Return (x, y) of the center of cell containing provided text 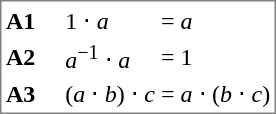
= 1 (215, 57)
(a ⋅ b) ⋅ c (110, 94)
= a (215, 20)
A2 (32, 57)
1 ⋅ a (110, 20)
A1 (32, 20)
a−1 ⋅ a (110, 57)
= a ⋅ (b ⋅ c) (215, 94)
A3 (32, 94)
